Identify which cell holds the provided text, then report its (X, Y) central coordinate. 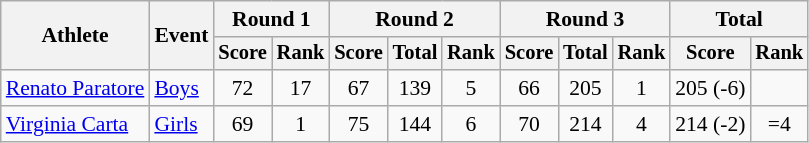
Round 1 (271, 19)
144 (416, 124)
205 (-6) (710, 88)
Girls (181, 124)
4 (642, 124)
Round 2 (414, 19)
214 (-2) (710, 124)
=4 (779, 124)
Virginia Carta (76, 124)
139 (416, 88)
Event (181, 36)
67 (358, 88)
70 (529, 124)
Renato Paratore (76, 88)
6 (471, 124)
Athlete (76, 36)
205 (586, 88)
66 (529, 88)
69 (242, 124)
Boys (181, 88)
75 (358, 124)
17 (301, 88)
Round 3 (585, 19)
72 (242, 88)
214 (586, 124)
5 (471, 88)
